Extract the (X, Y) coordinate from the center of the cell holding the provided text.  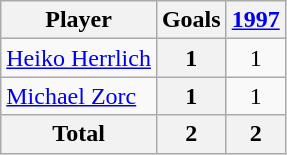
Heiko Herrlich (79, 58)
Michael Zorc (79, 96)
Goals (191, 20)
1997 (256, 20)
Player (79, 20)
Total (79, 134)
